Determine the (x, y) coordinate at the center of the cell enclosing the given text.  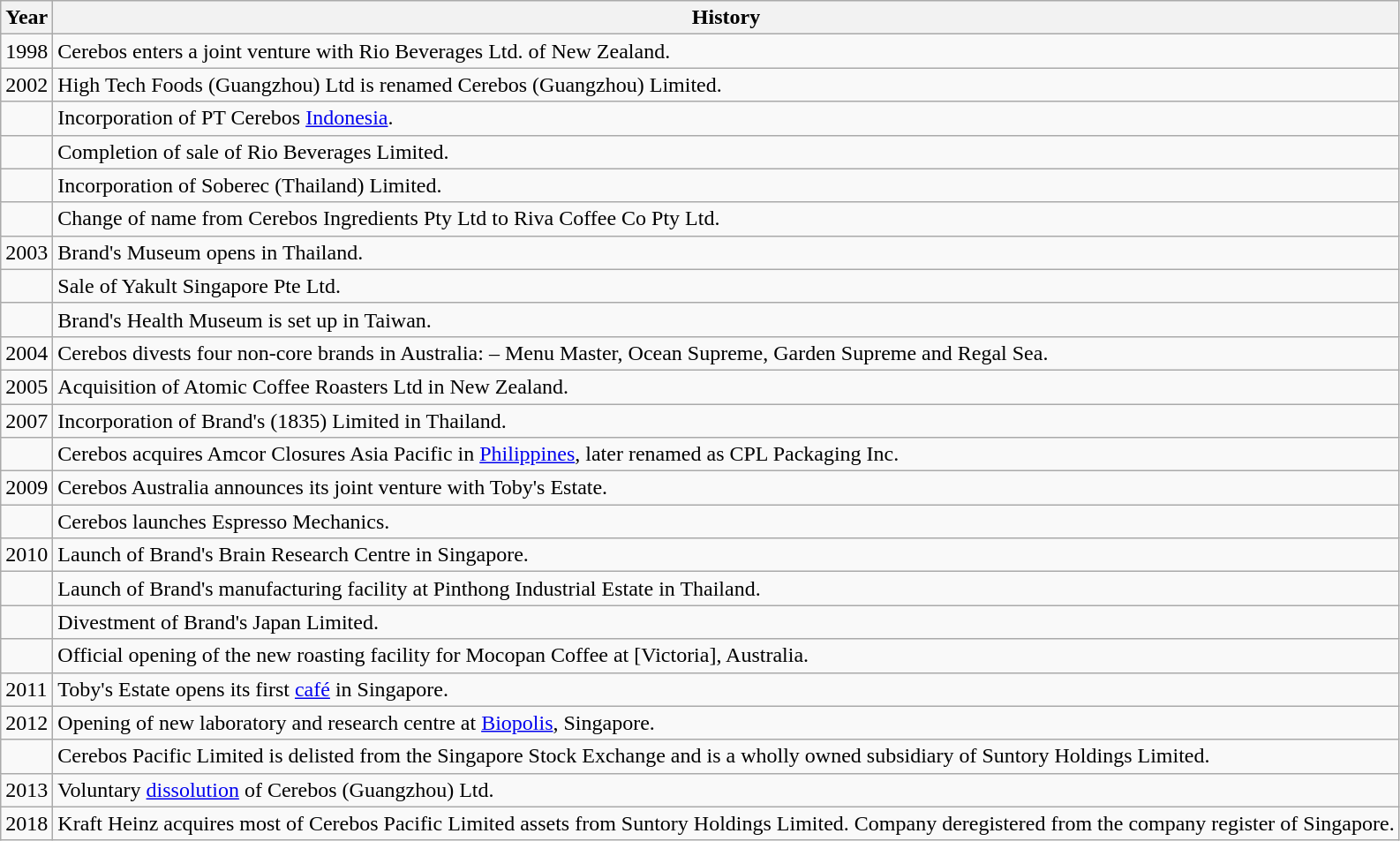
2013 (26, 790)
Sale of Yakult Singapore Pte Ltd. (726, 286)
Launch of Brand's Brain Research Centre in Singapore. (726, 555)
1998 (26, 51)
Opening of new laboratory and research centre at Biopolis, Singapore. (726, 723)
2007 (26, 421)
Brand's Health Museum is set up in Taiwan. (726, 319)
Cerebos launches Espresso Mechanics. (726, 522)
Brand's Museum opens in Thailand. (726, 252)
2018 (26, 823)
Cerebos acquires Amcor Closures Asia Pacific in Philippines, later renamed as CPL Packaging Inc. (726, 454)
Acquisition of Atomic Coffee Roasters Ltd in New Zealand. (726, 387)
Incorporation of PT Cerebos Indonesia. (726, 118)
Incorporation of Brand's (1835) Limited in Thailand. (726, 421)
Change of name from Cerebos Ingredients Pty Ltd to Riva Coffee Co Pty Ltd. (726, 219)
2010 (26, 555)
Cerebos Australia announces its joint venture with Toby's Estate. (726, 488)
2009 (26, 488)
2012 (26, 723)
2003 (26, 252)
Incorporation of Soberec (Thailand) Limited. (726, 185)
Completion of sale of Rio Beverages Limited. (726, 152)
Official opening of the new roasting facility for Mocopan Coffee at [Victoria], Australia. (726, 656)
History (726, 18)
Cerebos divests four non-core brands in Australia: – Menu Master, Ocean Supreme, Garden Supreme and Regal Sea. (726, 353)
Toby's Estate opens its first café in Singapore. (726, 689)
2004 (26, 353)
Launch of Brand's manufacturing facility at Pinthong Industrial Estate in Thailand. (726, 589)
High Tech Foods (Guangzhou) Ltd is renamed Cerebos (Guangzhou) Limited. (726, 85)
Year (26, 18)
2005 (26, 387)
Divestment of Brand's Japan Limited. (726, 622)
Voluntary dissolution of Cerebos (Guangzhou) Ltd. (726, 790)
Cerebos enters a joint venture with Rio Beverages Ltd. of New Zealand. (726, 51)
2011 (26, 689)
Cerebos Pacific Limited is delisted from the Singapore Stock Exchange and is a wholly owned subsidiary of Suntory Holdings Limited. (726, 756)
2002 (26, 85)
